Return (X, Y) of the center of cell containing provided text 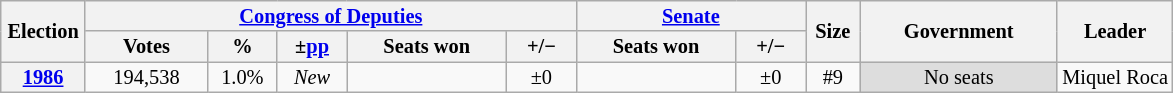
Votes (146, 46)
#9 (834, 78)
Leader (1115, 30)
Government (958, 30)
Congress of Deputies (330, 16)
±pp (312, 46)
% (243, 46)
Miquel Roca (1115, 78)
1.0% (243, 78)
1986 (44, 78)
Senate (690, 16)
New (312, 78)
Size (834, 30)
No seats (958, 78)
Election (44, 30)
194,538 (146, 78)
